Find where the given text appears and provide that cell's center as [X, Y] coordinate. 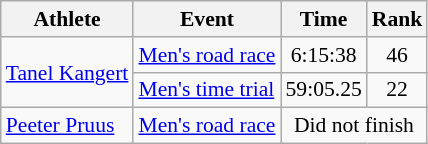
Men's time trial [206, 90]
59:05.25 [323, 90]
46 [398, 55]
Time [323, 19]
Athlete [68, 19]
Tanel Kangert [68, 72]
6:15:38 [323, 55]
Peeter Pruus [68, 126]
Rank [398, 19]
Did not finish [354, 126]
Event [206, 19]
22 [398, 90]
